Search for the cell housing the specified text and yield its (x, y) center coordinate. 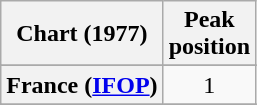
Chart (1977) (82, 34)
France (IFOP) (82, 85)
1 (209, 85)
Peakposition (209, 34)
